Locate the cell with the specified text and output its (x, y) center coordinate. 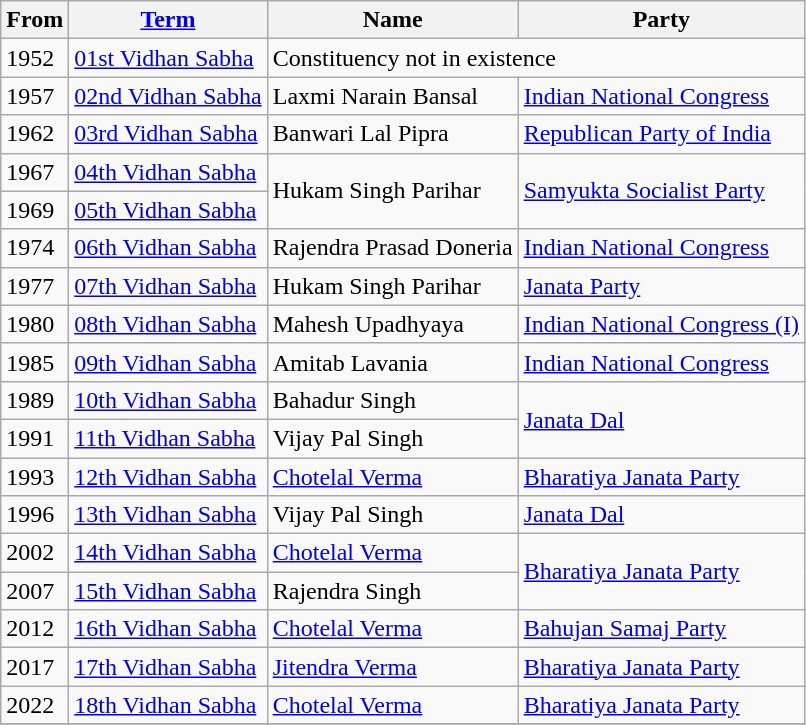
Laxmi Narain Bansal (392, 96)
2007 (35, 591)
Term (168, 20)
2012 (35, 629)
Amitab Lavania (392, 362)
11th Vidhan Sabha (168, 438)
Name (392, 20)
14th Vidhan Sabha (168, 553)
05th Vidhan Sabha (168, 210)
Jitendra Verma (392, 667)
Constituency not in existence (536, 58)
2017 (35, 667)
Rajendra Singh (392, 591)
18th Vidhan Sabha (168, 705)
02nd Vidhan Sabha (168, 96)
2002 (35, 553)
1991 (35, 438)
From (35, 20)
03rd Vidhan Sabha (168, 134)
2022 (35, 705)
1989 (35, 400)
06th Vidhan Sabha (168, 248)
10th Vidhan Sabha (168, 400)
01st Vidhan Sabha (168, 58)
Janata Party (661, 286)
1967 (35, 172)
1977 (35, 286)
Republican Party of India (661, 134)
Indian National Congress (I) (661, 324)
1962 (35, 134)
Samyukta Socialist Party (661, 191)
1974 (35, 248)
1969 (35, 210)
04th Vidhan Sabha (168, 172)
1957 (35, 96)
1996 (35, 515)
1952 (35, 58)
16th Vidhan Sabha (168, 629)
Mahesh Upadhyaya (392, 324)
12th Vidhan Sabha (168, 477)
13th Vidhan Sabha (168, 515)
07th Vidhan Sabha (168, 286)
09th Vidhan Sabha (168, 362)
Bahadur Singh (392, 400)
Party (661, 20)
17th Vidhan Sabha (168, 667)
Rajendra Prasad Doneria (392, 248)
1993 (35, 477)
1980 (35, 324)
08th Vidhan Sabha (168, 324)
15th Vidhan Sabha (168, 591)
Bahujan Samaj Party (661, 629)
1985 (35, 362)
Banwari Lal Pipra (392, 134)
